Provide the [x, y] coordinate of the cell's center where the given text is located.  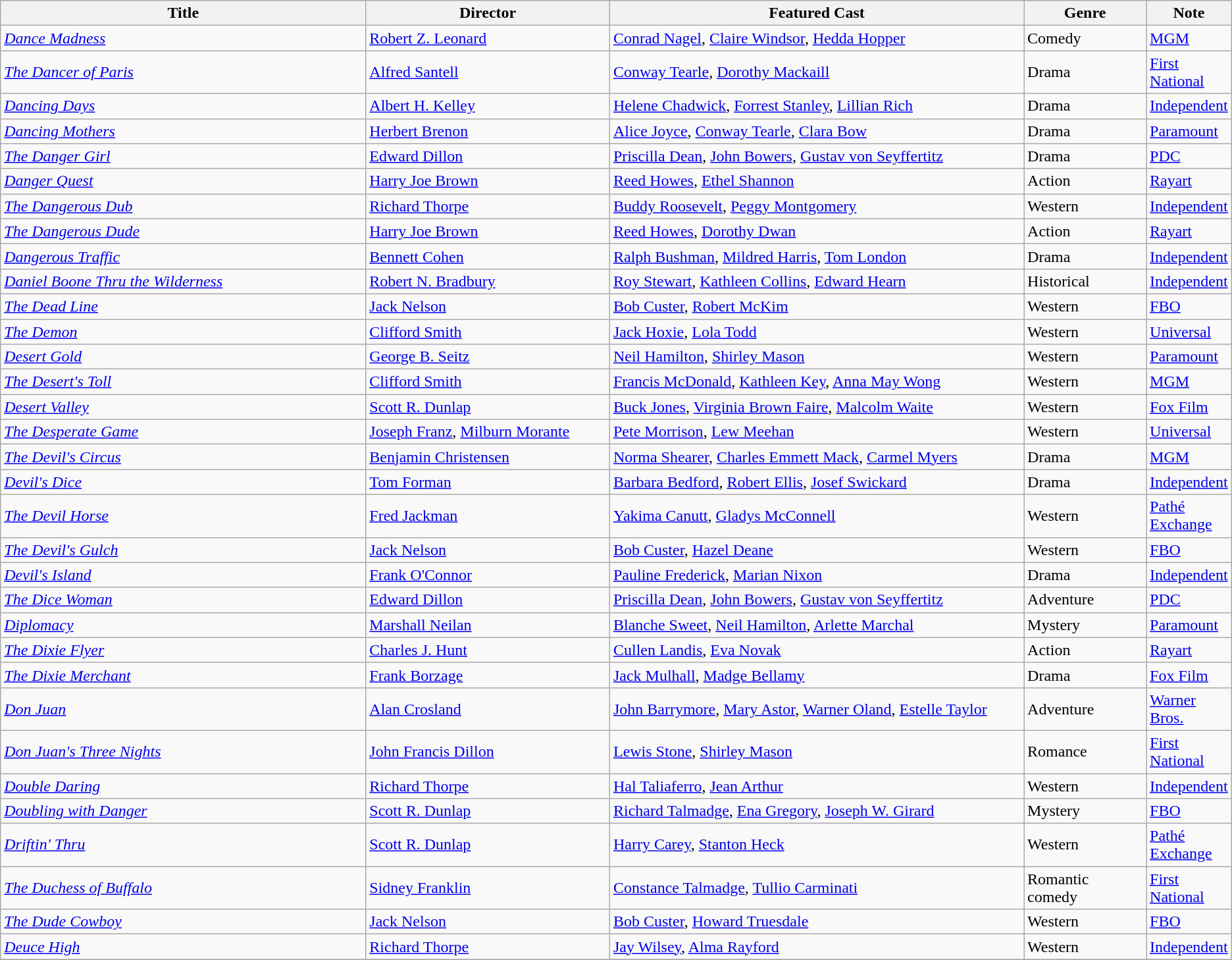
Neil Hamilton, Shirley Mason [816, 357]
The Dice Woman [183, 600]
Fred Jackman [488, 516]
Director [488, 13]
Jack Hoxie, Lola Todd [816, 331]
Double Daring [183, 786]
Constance Talmadge, Tullio Carminati [816, 888]
The Devil's Circus [183, 457]
Helene Chadwick, Forrest Stanley, Lillian Rich [816, 106]
Title [183, 13]
The Desert's Toll [183, 382]
The Dangerous Dub [183, 206]
Note [1189, 13]
Deuce High [183, 947]
Diplomacy [183, 625]
Bob Custer, Robert McKim [816, 306]
Dangerous Traffic [183, 256]
Conway Tearle, Dorothy Mackaill [816, 72]
Dancing Mothers [183, 131]
Yakima Canutt, Gladys McConnell [816, 516]
The Duchess of Buffalo [183, 888]
Richard Talmadge, Ena Gregory, Joseph W. Girard [816, 811]
The Dancer of Paris [183, 72]
The Dangerous Dude [183, 231]
John Francis Dillon [488, 752]
Driftin' Thru [183, 845]
Reed Howes, Ethel Shannon [816, 181]
Benjamin Christensen [488, 457]
John Barrymore, Mary Astor, Warner Oland, Estelle Taylor [816, 708]
Francis McDonald, Kathleen Key, Anna May Wong [816, 382]
Barbara Bedford, Robert Ellis, Josef Swickard [816, 482]
Ralph Bushman, Mildred Harris, Tom London [816, 256]
Doubling with Danger [183, 811]
Tom Forman [488, 482]
Romance [1085, 752]
Dancing Days [183, 106]
Bob Custer, Hazel Deane [816, 550]
Marshall Neilan [488, 625]
Hal Taliaferro, Jean Arthur [816, 786]
Harry Carey, Stanton Heck [816, 845]
Don Juan's Three Nights [183, 752]
Jack Mulhall, Madge Bellamy [816, 675]
The Dixie Flyer [183, 650]
Genre [1085, 13]
Roy Stewart, Kathleen Collins, Edward Hearn [816, 281]
Buck Jones, Virginia Brown Faire, Malcolm Waite [816, 407]
The Demon [183, 331]
Danger Quest [183, 181]
Bennett Cohen [488, 256]
The Dude Cowboy [183, 922]
The Desperate Game [183, 432]
Warner Bros. [1189, 708]
Alice Joyce, Conway Tearle, Clara Bow [816, 131]
The Devil's Gulch [183, 550]
Don Juan [183, 708]
Pete Morrison, Lew Meehan [816, 432]
Conrad Nagel, Claire Windsor, Hedda Hopper [816, 38]
Romantic comedy [1085, 888]
Robert N. Bradbury [488, 281]
The Devil Horse [183, 516]
Daniel Boone Thru the Wilderness [183, 281]
Buddy Roosevelt, Peggy Montgomery [816, 206]
The Dead Line [183, 306]
Frank Borzage [488, 675]
Herbert Brenon [488, 131]
Comedy [1085, 38]
Devil's Island [183, 575]
Blanche Sweet, Neil Hamilton, Arlette Marchal [816, 625]
Reed Howes, Dorothy Dwan [816, 231]
Cullen Landis, Eva Novak [816, 650]
Pauline Frederick, Marian Nixon [816, 575]
Robert Z. Leonard [488, 38]
Charles J. Hunt [488, 650]
Alfred Santell [488, 72]
Lewis Stone, Shirley Mason [816, 752]
Dance Madness [183, 38]
Albert H. Kelley [488, 106]
Historical [1085, 281]
Sidney Franklin [488, 888]
George B. Seitz [488, 357]
Alan Crosland [488, 708]
Frank O'Connor [488, 575]
Featured Cast [816, 13]
Desert Gold [183, 357]
Jay Wilsey, Alma Rayford [816, 947]
The Danger Girl [183, 156]
Devil's Dice [183, 482]
Joseph Franz, Milburn Morante [488, 432]
Desert Valley [183, 407]
The Dixie Merchant [183, 675]
Bob Custer, Howard Truesdale [816, 922]
Norma Shearer, Charles Emmett Mack, Carmel Myers [816, 457]
